Return the (X, Y) coordinate for the center point of the cell that contains the specified text.  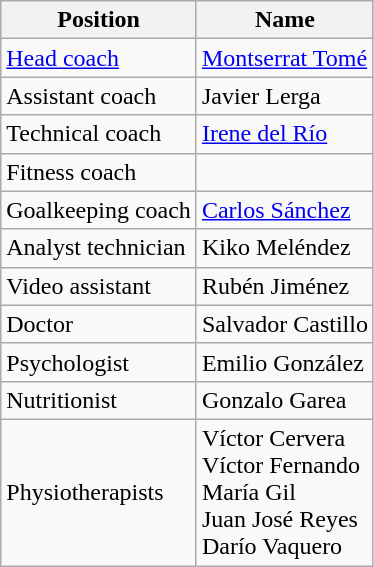
Physiotherapists (99, 492)
Irene del Río (284, 134)
Kiko Meléndez (284, 248)
Assistant coach (99, 96)
Fitness coach (99, 172)
Gonzalo Garea (284, 400)
Goalkeeping coach (99, 210)
Name (284, 20)
Rubén Jiménez (284, 286)
Nutritionist (99, 400)
Psychologist (99, 362)
Carlos Sánchez (284, 210)
Doctor (99, 324)
Víctor Cervera Víctor Fernando María Gil Juan José Reyes Darío Vaquero (284, 492)
Emilio González (284, 362)
Head coach (99, 58)
Technical coach (99, 134)
Position (99, 20)
Analyst technician (99, 248)
Salvador Castillo (284, 324)
Video assistant (99, 286)
Montserrat Tomé (284, 58)
Javier Lerga (284, 96)
